Find where the given text appears and provide that cell's center as [x, y] coordinate. 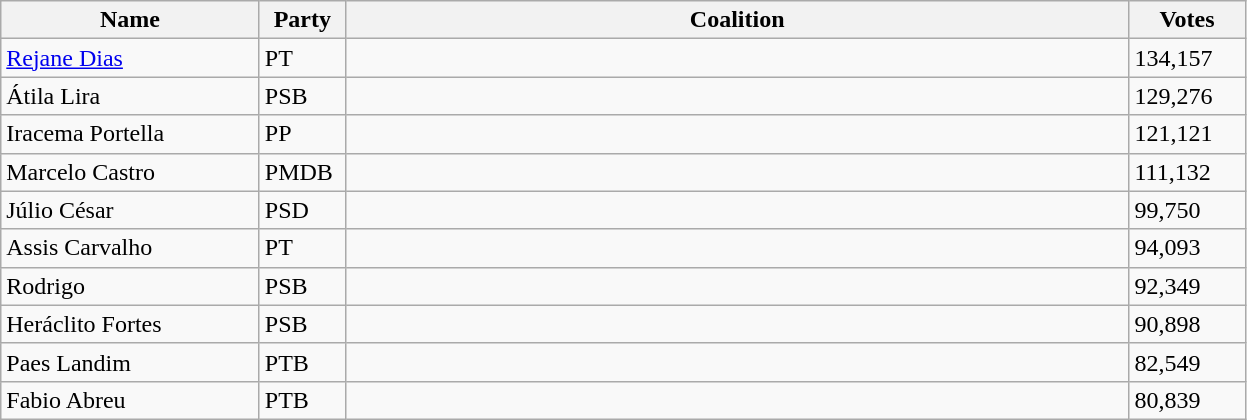
Name [130, 20]
PSD [302, 210]
Votes [1187, 20]
Fabio Abreu [130, 400]
Coalition [737, 20]
Iracema Portella [130, 134]
90,898 [1187, 324]
Heráclito Fortes [130, 324]
Party [302, 20]
PP [302, 134]
82,549 [1187, 362]
94,093 [1187, 248]
Rejane Dias [130, 58]
Átila Lira [130, 96]
Assis Carvalho [130, 248]
PMDB [302, 172]
Júlio César [130, 210]
Marcelo Castro [130, 172]
129,276 [1187, 96]
Rodrigo [130, 286]
121,121 [1187, 134]
134,157 [1187, 58]
80,839 [1187, 400]
111,132 [1187, 172]
Paes Landim [130, 362]
92,349 [1187, 286]
99,750 [1187, 210]
